Locate the cell with the specified text and output its [X, Y] center coordinate. 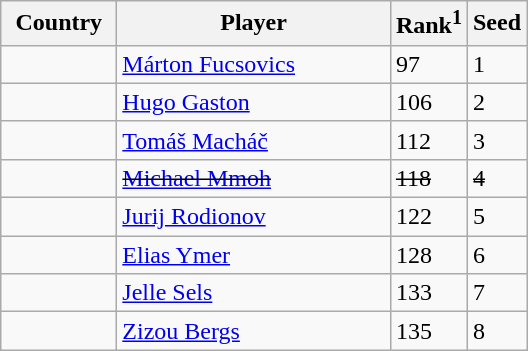
Jurij Rodionov [254, 217]
135 [428, 331]
4 [496, 178]
Country [59, 24]
5 [496, 217]
133 [428, 293]
Tomáš Macháč [254, 140]
3 [496, 140]
6 [496, 255]
112 [428, 140]
97 [428, 64]
Rank1 [428, 24]
Zizou Bergs [254, 331]
Player [254, 24]
Seed [496, 24]
7 [496, 293]
Hugo Gaston [254, 102]
Elias Ymer [254, 255]
128 [428, 255]
Michael Mmoh [254, 178]
122 [428, 217]
2 [496, 102]
Jelle Sels [254, 293]
1 [496, 64]
8 [496, 331]
118 [428, 178]
106 [428, 102]
Márton Fucsovics [254, 64]
